Provide the [X, Y] coordinate of the cell's center where the given text is located.  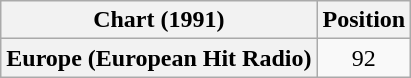
92 [364, 58]
Position [364, 20]
Chart (1991) [159, 20]
Europe (European Hit Radio) [159, 58]
